Locate the cell with the specified text and output its (x, y) center coordinate. 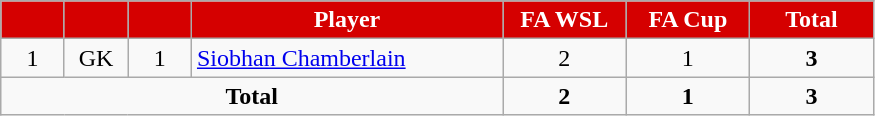
FA Cup (688, 20)
Player (346, 20)
Siobhan Chamberlain (346, 58)
FA WSL (564, 20)
GK (96, 58)
